Pinpoint the cell where the given text exists, returning its [x, y] midpoint coordinate. 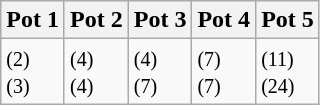
(4) (4) [96, 72]
(7) (7) [224, 72]
Pot 1 [33, 20]
Pot 3 [160, 20]
(2) (3) [33, 72]
(11) (24) [288, 72]
(4) (7) [160, 72]
Pot 4 [224, 20]
Pot 2 [96, 20]
Pot 5 [288, 20]
